Search for the cell housing the specified text and yield its (x, y) center coordinate. 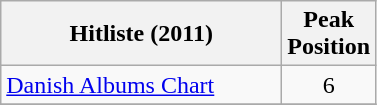
Hitliste (2011) (142, 34)
6 (329, 85)
Danish Albums Chart (142, 85)
PeakPosition (329, 34)
